Output the [X, Y] coordinate of the center of the cell containing the given text.  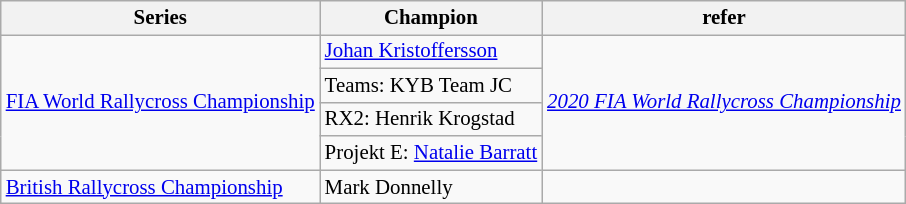
refer [724, 18]
Teams: KYB Team JC [431, 85]
Johan Kristoffersson [431, 51]
Champion [431, 18]
Mark Donnelly [431, 187]
FIA World Rallycross Championship [160, 102]
British Rallycross Championship [160, 187]
RX2: Henrik Krogstad [431, 119]
2020 FIA World Rallycross Championship [724, 102]
Projekt E: Natalie Barratt [431, 153]
Series [160, 18]
